Determine the (x, y) coordinate at the center of the cell enclosing the given text.  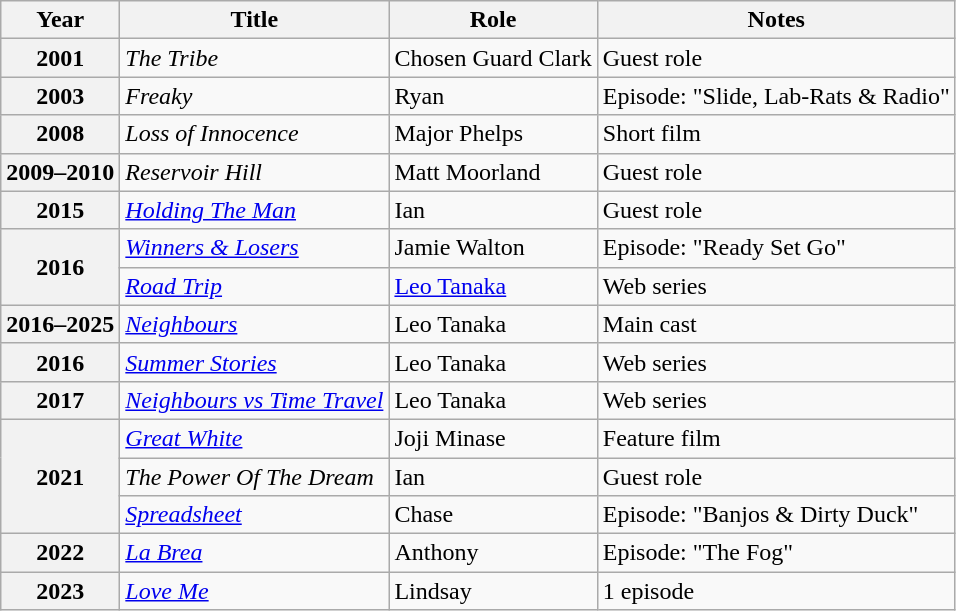
Winners & Losers (254, 248)
The Tribe (254, 58)
Freaky (254, 96)
2009–2010 (60, 172)
Great White (254, 438)
The Power Of The Dream (254, 477)
Loss of Innocence (254, 134)
Major Phelps (493, 134)
2003 (60, 96)
Role (493, 20)
Holding The Man (254, 210)
Joji Minase (493, 438)
Neighbours (254, 324)
2016–2025 (60, 324)
Main cast (776, 324)
2008 (60, 134)
2017 (60, 400)
Chosen Guard Clark (493, 58)
1 episode (776, 591)
2001 (60, 58)
Jamie Walton (493, 248)
Episode: "Ready Set Go" (776, 248)
2022 (60, 553)
Episode: "Slide, Lab-Rats & Radio" (776, 96)
Summer Stories (254, 362)
Anthony (493, 553)
Road Trip (254, 286)
Neighbours vs Time Travel (254, 400)
Spreadsheet (254, 515)
Title (254, 20)
2021 (60, 476)
Lindsay (493, 591)
Feature film (776, 438)
Chase (493, 515)
Ryan (493, 96)
Matt Moorland (493, 172)
La Brea (254, 553)
Episode: "The Fog" (776, 553)
Short film (776, 134)
Notes (776, 20)
2023 (60, 591)
Love Me (254, 591)
Reservoir Hill (254, 172)
Episode: "Banjos & Dirty Duck" (776, 515)
Year (60, 20)
2015 (60, 210)
